Capture the cell that displays the provided text and extract its [x, y] central coordinate. 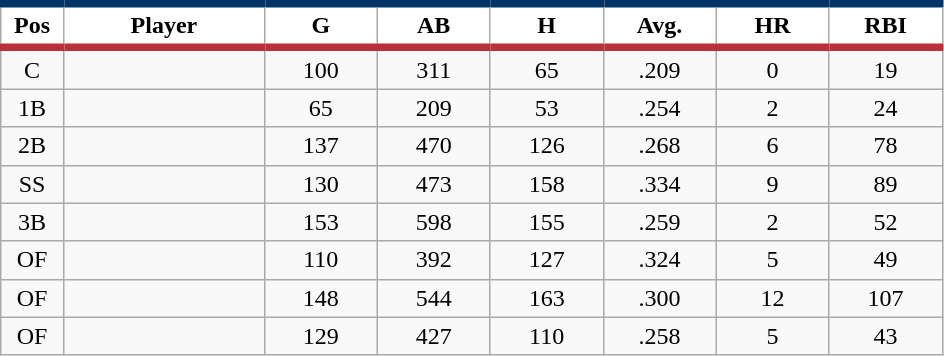
.300 [660, 298]
SS [32, 184]
19 [886, 68]
12 [772, 298]
544 [434, 298]
153 [320, 222]
.258 [660, 336]
209 [434, 108]
0 [772, 68]
3B [32, 222]
24 [886, 108]
.259 [660, 222]
148 [320, 298]
.334 [660, 184]
Player [164, 26]
473 [434, 184]
100 [320, 68]
89 [886, 184]
Avg. [660, 26]
9 [772, 184]
78 [886, 146]
158 [546, 184]
470 [434, 146]
155 [546, 222]
598 [434, 222]
137 [320, 146]
163 [546, 298]
6 [772, 146]
C [32, 68]
Pos [32, 26]
392 [434, 260]
1B [32, 108]
107 [886, 298]
427 [434, 336]
G [320, 26]
AB [434, 26]
.268 [660, 146]
RBI [886, 26]
43 [886, 336]
.324 [660, 260]
.209 [660, 68]
.254 [660, 108]
HR [772, 26]
H [546, 26]
49 [886, 260]
53 [546, 108]
311 [434, 68]
126 [546, 146]
130 [320, 184]
52 [886, 222]
2B [32, 146]
129 [320, 336]
127 [546, 260]
